From the cell containing the given text, extract its center point as [X, Y] coordinate. 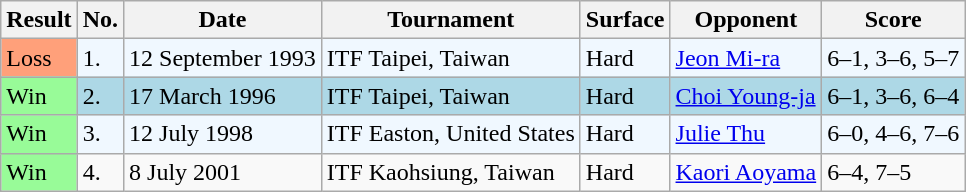
Opponent [746, 20]
17 March 1996 [223, 96]
1. [100, 58]
Score [894, 20]
Julie Thu [746, 134]
6–1, 3–6, 5–7 [894, 58]
12 July 1998 [223, 134]
Tournament [450, 20]
No. [100, 20]
Surface [625, 20]
ITF Easton, United States [450, 134]
Kaori Aoyama [746, 172]
12 September 1993 [223, 58]
6–1, 3–6, 6–4 [894, 96]
4. [100, 172]
Jeon Mi-ra [746, 58]
Result [39, 20]
Date [223, 20]
ITF Kaohsiung, Taiwan [450, 172]
6–0, 4–6, 7–6 [894, 134]
3. [100, 134]
Loss [39, 58]
8 July 2001 [223, 172]
6–4, 7–5 [894, 172]
2. [100, 96]
Choi Young-ja [746, 96]
